Detect which cell encompasses the target text, then output its [x, y] center coordinate. 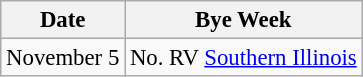
Bye Week [244, 20]
No. RV Southern Illinois [244, 58]
November 5 [63, 58]
Date [63, 20]
